Locate the cell with the specified text and output its (x, y) center coordinate. 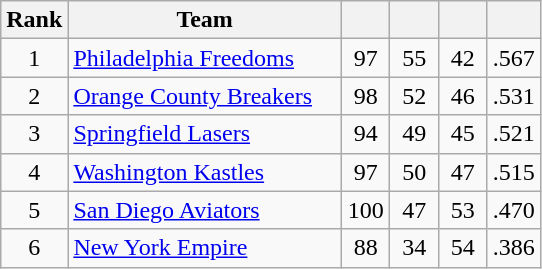
3 (34, 134)
34 (414, 248)
Orange County Breakers (205, 96)
.470 (514, 210)
46 (464, 96)
53 (464, 210)
6 (34, 248)
Rank (34, 20)
.531 (514, 96)
Team (205, 20)
94 (366, 134)
54 (464, 248)
50 (414, 172)
55 (414, 58)
.521 (514, 134)
Springfield Lasers (205, 134)
42 (464, 58)
.567 (514, 58)
5 (34, 210)
100 (366, 210)
49 (414, 134)
San Diego Aviators (205, 210)
1 (34, 58)
Washington Kastles (205, 172)
4 (34, 172)
New York Empire (205, 248)
.386 (514, 248)
2 (34, 96)
45 (464, 134)
88 (366, 248)
98 (366, 96)
Philadelphia Freedoms (205, 58)
.515 (514, 172)
52 (414, 96)
